Identify which cell holds the provided text, then report its [X, Y] central coordinate. 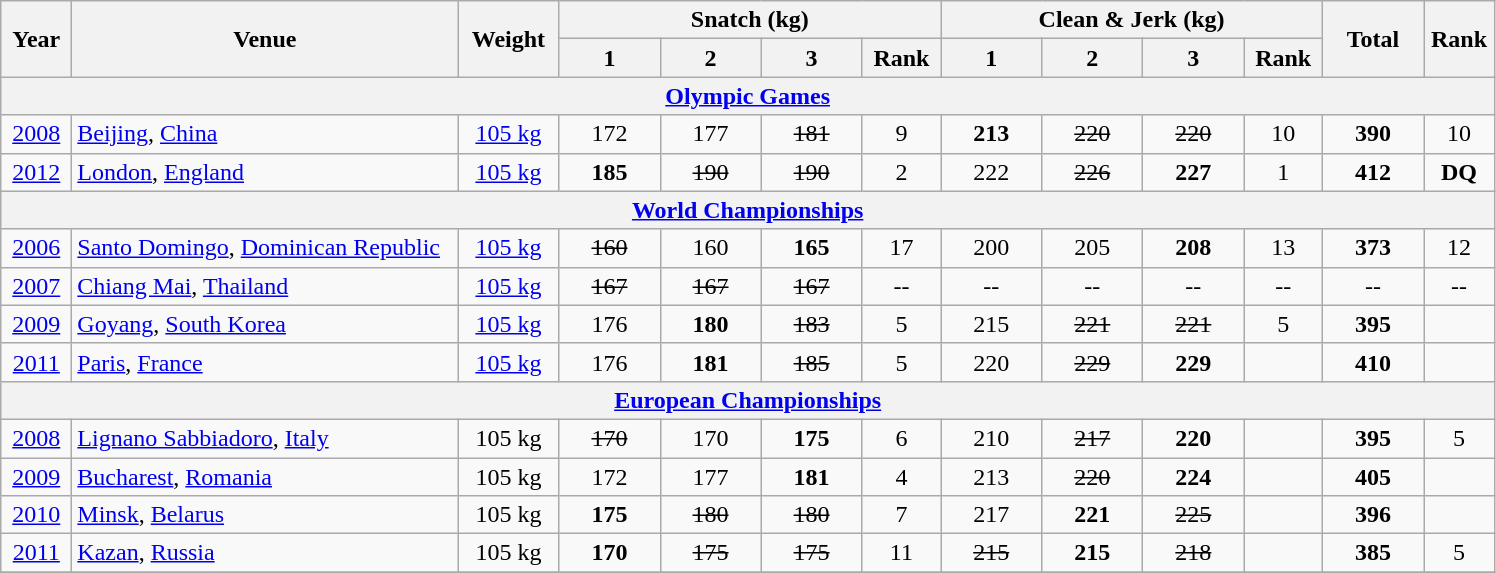
165 [812, 248]
12 [1460, 248]
390 [1372, 134]
226 [1092, 172]
218 [1194, 553]
2007 [36, 286]
Venue [265, 39]
European Championships [748, 400]
205 [1092, 248]
396 [1372, 515]
Paris, France [265, 362]
Santo Domingo, Dominican Republic [265, 248]
Bucharest, Romania [265, 477]
Lignano Sabbiadoro, Italy [265, 438]
225 [1194, 515]
412 [1372, 172]
405 [1372, 477]
2010 [36, 515]
13 [1284, 248]
9 [902, 134]
Year [36, 39]
210 [992, 438]
4 [902, 477]
7 [902, 515]
Total [1372, 39]
208 [1194, 248]
385 [1372, 553]
Goyang, South Korea [265, 324]
222 [992, 172]
373 [1372, 248]
6 [902, 438]
Snatch (kg) [750, 20]
Chiang Mai, Thailand [265, 286]
Weight [508, 39]
410 [1372, 362]
DQ [1460, 172]
Clean & Jerk (kg) [1132, 20]
Kazan, Russia [265, 553]
183 [812, 324]
World Championships [748, 210]
Olympic Games [748, 96]
224 [1194, 477]
London, England [265, 172]
Minsk, Belarus [265, 515]
2012 [36, 172]
2006 [36, 248]
11 [902, 553]
17 [902, 248]
227 [1194, 172]
Beijing, China [265, 134]
200 [992, 248]
